For the text-containing cell, return its midpoint in [X, Y] coordinate format. 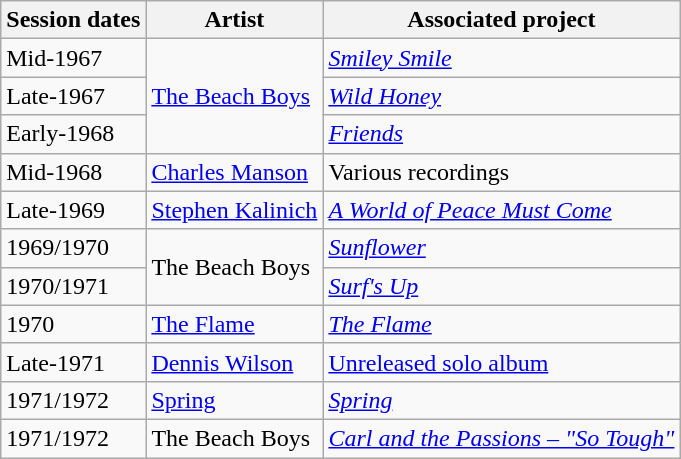
Carl and the Passions – "So Tough" [502, 438]
Stephen Kalinich [234, 210]
Dennis Wilson [234, 362]
Session dates [74, 20]
Mid-1968 [74, 172]
1970/1971 [74, 286]
1970 [74, 324]
1969/1970 [74, 248]
Unreleased solo album [502, 362]
Various recordings [502, 172]
Late-1967 [74, 96]
Surf's Up [502, 286]
Friends [502, 134]
Late-1969 [74, 210]
Early-1968 [74, 134]
Smiley Smile [502, 58]
A World of Peace Must Come [502, 210]
Associated project [502, 20]
Mid-1967 [74, 58]
Late-1971 [74, 362]
Charles Manson [234, 172]
Artist [234, 20]
Sunflower [502, 248]
Wild Honey [502, 96]
